Capture the cell that displays the provided text and extract its [X, Y] central coordinate. 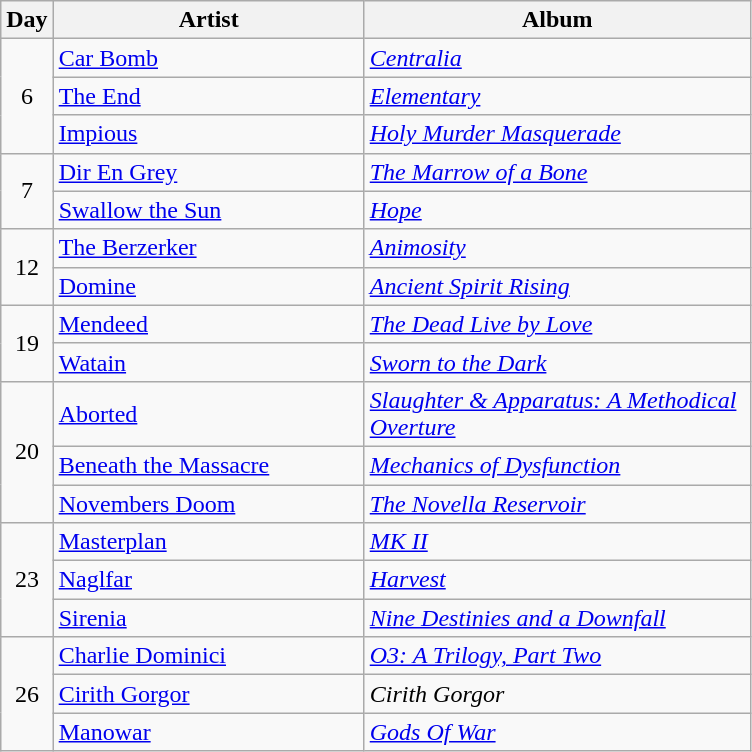
The Berzerker [208, 248]
Impious [208, 134]
Ancient Spirit Rising [557, 286]
Centralia [557, 58]
23 [27, 580]
The Dead Live by Love [557, 324]
Hope [557, 210]
Holy Murder Masquerade [557, 134]
Naglfar [208, 580]
Charlie Dominici [208, 656]
Elementary [557, 96]
Manowar [208, 732]
6 [27, 96]
19 [27, 343]
Album [557, 20]
Watain [208, 362]
26 [27, 694]
The Marrow of a Bone [557, 172]
Day [27, 20]
The Novella Reservoir [557, 503]
Sworn to the Dark [557, 362]
Slaughter & Apparatus: A Methodical Overture [557, 414]
Novembers Doom [208, 503]
Aborted [208, 414]
Mechanics of Dysfunction [557, 465]
Animosity [557, 248]
Domine [208, 286]
The End [208, 96]
20 [27, 452]
MK II [557, 542]
Swallow the Sun [208, 210]
Beneath the Massacre [208, 465]
7 [27, 191]
12 [27, 267]
Gods Of War [557, 732]
Dir En Grey [208, 172]
O3: A Trilogy, Part Two [557, 656]
Mendeed [208, 324]
Nine Destinies and a Downfall [557, 618]
Harvest [557, 580]
Sirenia [208, 618]
Car Bomb [208, 58]
Masterplan [208, 542]
Artist [208, 20]
